Identify which cell holds the provided text, then report its [x, y] central coordinate. 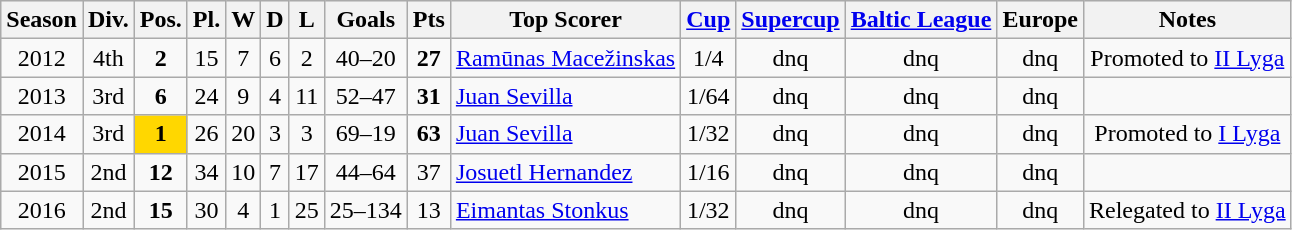
27 [428, 58]
52–47 [366, 96]
Pl. [206, 20]
63 [428, 134]
Promoted to I Lyga [1187, 134]
26 [206, 134]
4th [108, 58]
Pos. [160, 20]
L [306, 20]
17 [306, 172]
W [244, 20]
Season [42, 20]
Notes [1187, 20]
11 [306, 96]
34 [206, 172]
25–134 [366, 210]
Div. [108, 20]
Supercup [790, 20]
Eimantas Stonkus [565, 210]
9 [244, 96]
Relegated to II Lyga [1187, 210]
Europe [1040, 20]
2014 [42, 134]
69–19 [366, 134]
44–64 [366, 172]
25 [306, 210]
Promoted to II Lyga [1187, 58]
20 [244, 134]
Baltic League [921, 20]
1/64 [708, 96]
Goals [366, 20]
2015 [42, 172]
40–20 [366, 58]
2016 [42, 210]
Pts [428, 20]
Josuetl Hernandez [565, 172]
1/4 [708, 58]
2013 [42, 96]
13 [428, 210]
31 [428, 96]
Ramūnas Macežinskas [565, 58]
Top Scorer [565, 20]
24 [206, 96]
10 [244, 172]
30 [206, 210]
12 [160, 172]
1/16 [708, 172]
Cup [708, 20]
2012 [42, 58]
37 [428, 172]
D [275, 20]
